Identify which cell holds the provided text, then report its (X, Y) central coordinate. 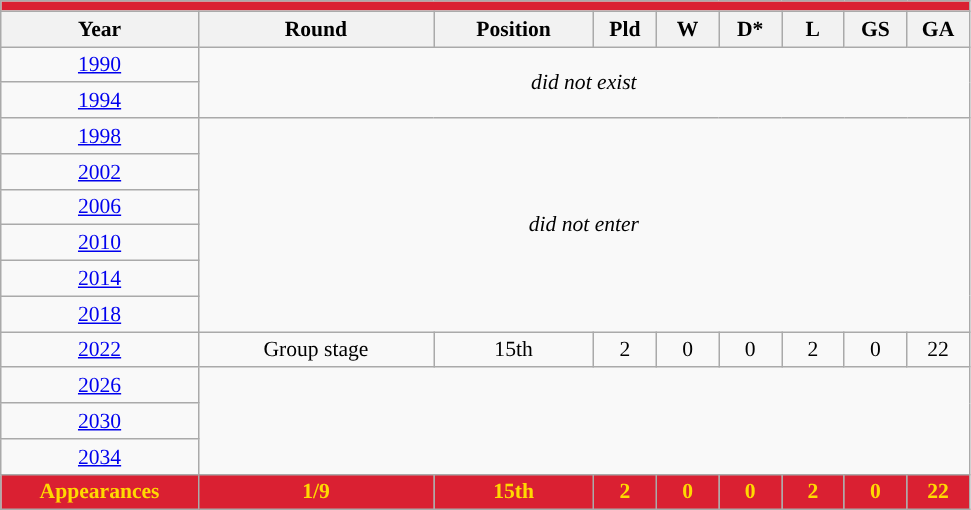
2018 (100, 314)
did not enter (584, 225)
Year (100, 29)
W (688, 29)
2006 (100, 207)
2010 (100, 243)
Pld (626, 29)
2030 (100, 421)
2026 (100, 386)
1990 (100, 65)
1/9 (316, 492)
1994 (100, 101)
Group stage (316, 350)
Round (316, 29)
Position (514, 29)
2002 (100, 172)
Appearances (100, 492)
1998 (100, 136)
2022 (100, 350)
GS (876, 29)
2014 (100, 279)
2034 (100, 457)
did not exist (584, 82)
D* (750, 29)
GA (938, 29)
L (814, 29)
